For the text-containing cell, return its midpoint in [X, Y] coordinate format. 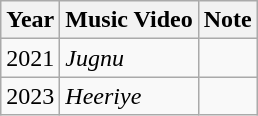
2021 [30, 58]
Jugnu [129, 58]
Music Video [129, 20]
2023 [30, 96]
Note [228, 20]
Heeriye [129, 96]
Year [30, 20]
